Scan for the cell matching the given text and deliver its [x, y] coordinate at center. 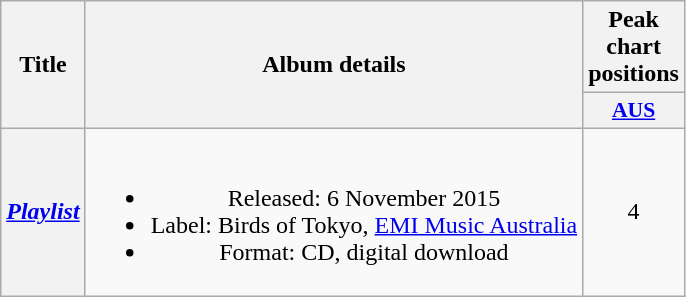
Title [43, 65]
Released: 6 November 2015Label: Birds of Tokyo, EMI Music AustraliaFormat: CD, digital download [334, 212]
4 [634, 212]
Playlist [43, 212]
Peak chartpositions [634, 47]
Album details [334, 65]
AUS [634, 111]
